From the cell containing the given text, extract its center point as [x, y] coordinate. 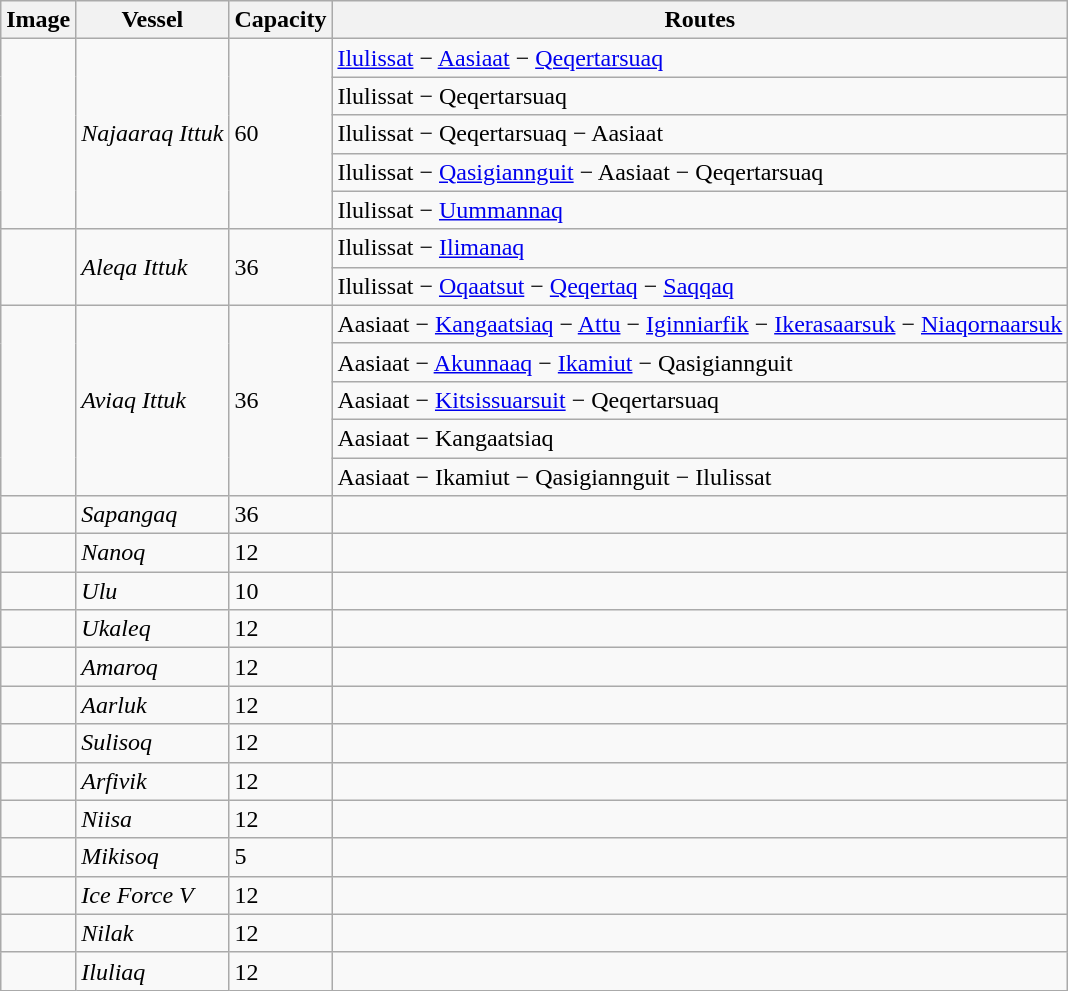
Ilulissat − Aasiaat − Qeqertarsuaq [700, 58]
Ukaleq [152, 629]
Aasiaat − Kitsissuarsuit − Qeqertarsuaq [700, 400]
Ulu [152, 591]
Sapangaq [152, 515]
Mikisoq [152, 857]
Niisa [152, 819]
Najaaraq Ittuk [152, 134]
Aasiaat − Kangaatsiaq − Attu − Iginniarfik − Ikerasaarsuk − Niaqornaarsuk [700, 324]
Ilulissat − Qeqertarsuaq [700, 96]
Ice Force V [152, 895]
Nanoq [152, 553]
5 [280, 857]
60 [280, 134]
Image [38, 20]
Routes [700, 20]
10 [280, 591]
Aasiaat − Ikamiut − Qasigiannguit − Ilulissat [700, 477]
Arfivik [152, 781]
Nilak [152, 933]
Iluliaq [152, 971]
Ilulissat − Ilimanaq [700, 248]
Sulisoq [152, 743]
Ilulissat − Qasigiannguit − Aasiaat − Qeqertarsuaq [700, 172]
Aleqa Ittuk [152, 267]
Ilulissat − Qeqertarsuaq − Aasiaat [700, 134]
Aasiaat − Kangaatsiaq [700, 438]
Ilulissat − Uummannaq [700, 210]
Aasiaat − Akunnaaq − Ikamiut − Qasigiannguit [700, 362]
Ilulissat − Oqaatsut − Qeqertaq − Saqqaq [700, 286]
Capacity [280, 20]
Vessel [152, 20]
Amaroq [152, 667]
Aviaq Ittuk [152, 400]
Aarluk [152, 705]
